For the text-containing cell, return its midpoint in [X, Y] coordinate format. 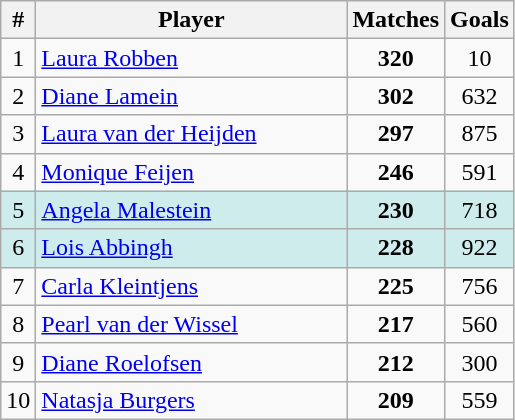
Diane Roelofsen [192, 362]
Natasja Burgers [192, 400]
3 [18, 134]
Matches [396, 20]
6 [18, 248]
228 [396, 248]
212 [396, 362]
632 [480, 96]
297 [396, 134]
Monique Feijen [192, 172]
Lois Abbingh [192, 248]
225 [396, 286]
300 [480, 362]
Angela Malestein [192, 210]
1 [18, 58]
302 [396, 96]
209 [396, 400]
756 [480, 286]
5 [18, 210]
7 [18, 286]
Carla Kleintjens [192, 286]
Goals [480, 20]
Player [192, 20]
Diane Lamein [192, 96]
# [18, 20]
8 [18, 324]
320 [396, 58]
4 [18, 172]
560 [480, 324]
230 [396, 210]
875 [480, 134]
922 [480, 248]
9 [18, 362]
559 [480, 400]
591 [480, 172]
Laura van der Heijden [192, 134]
2 [18, 96]
718 [480, 210]
Pearl van der Wissel [192, 324]
217 [396, 324]
Laura Robben [192, 58]
246 [396, 172]
